Identify which cell holds the provided text, then report its (X, Y) central coordinate. 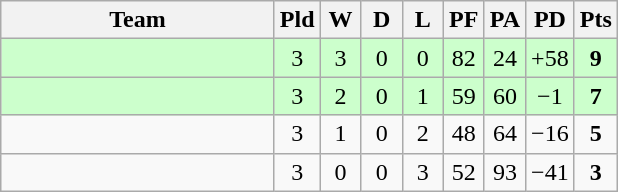
5 (596, 134)
24 (504, 58)
PA (504, 20)
Pts (596, 20)
7 (596, 96)
64 (504, 134)
59 (464, 96)
PF (464, 20)
Team (138, 20)
L (422, 20)
D (382, 20)
+58 (550, 58)
48 (464, 134)
−16 (550, 134)
82 (464, 58)
Pld (297, 20)
9 (596, 58)
60 (504, 96)
52 (464, 172)
−1 (550, 96)
PD (550, 20)
−41 (550, 172)
W (340, 20)
93 (504, 172)
